Determine the [x, y] coordinate at the center of the cell enclosing the given text.  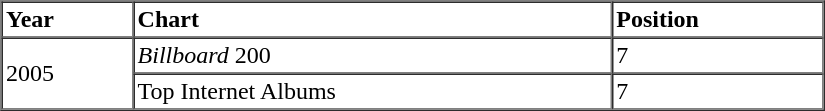
Chart [372, 20]
Position [718, 20]
Billboard 200 [372, 56]
Top Internet Albums [372, 92]
Year [68, 20]
2005 [68, 74]
